Scan for the cell matching the given text and deliver its [X, Y] coordinate at center. 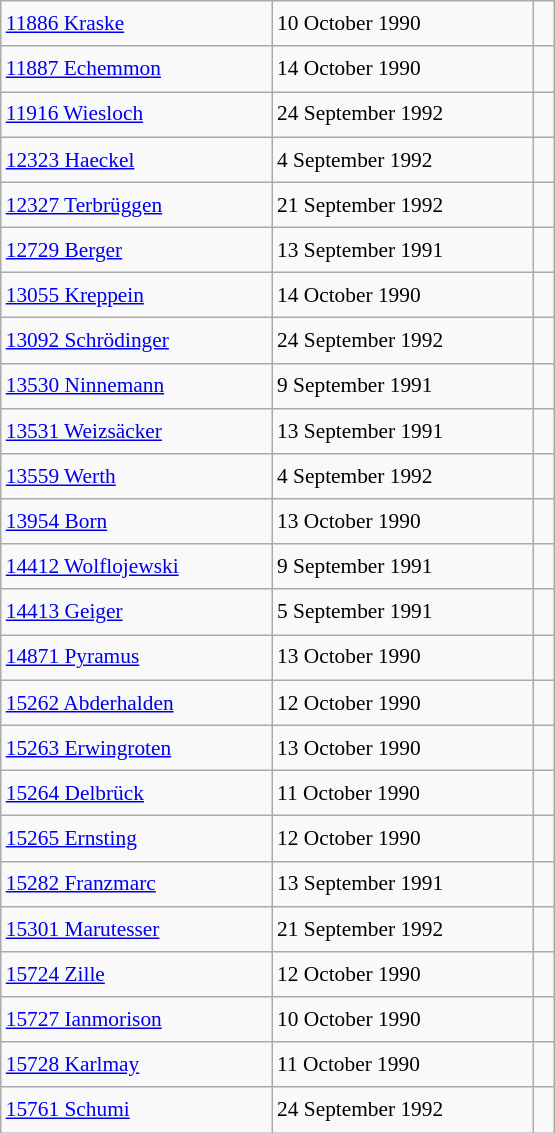
13531 Weizsäcker [136, 430]
11887 Echemmon [136, 68]
15263 Erwingroten [136, 748]
12729 Berger [136, 250]
11916 Wiesloch [136, 114]
15724 Zille [136, 974]
14413 Geiger [136, 612]
13055 Kreppein [136, 296]
15262 Abderhalden [136, 702]
5 September 1991 [402, 612]
15282 Franzmarc [136, 884]
12323 Haeckel [136, 160]
15727 Ianmorison [136, 1020]
13530 Ninnemann [136, 386]
11886 Kraske [136, 24]
13559 Werth [136, 476]
15264 Delbrück [136, 792]
15265 Ernsting [136, 838]
12327 Terbrüggen [136, 204]
13092 Schrödinger [136, 340]
15728 Karlmay [136, 1064]
15761 Schumi [136, 1110]
13954 Born [136, 522]
14412 Wolflojewski [136, 566]
14871 Pyramus [136, 658]
15301 Marutesser [136, 928]
